Return the (x, y) coordinate for the center point of the cell that contains the specified text.  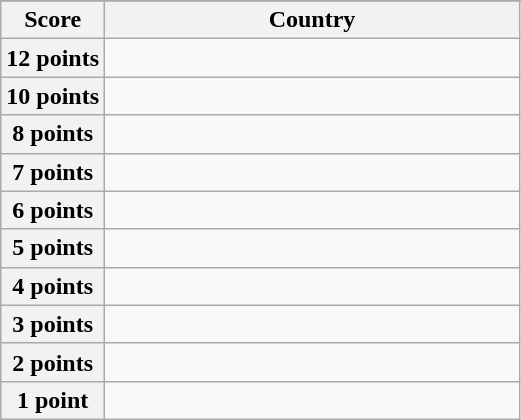
10 points (53, 96)
2 points (53, 362)
3 points (53, 324)
6 points (53, 210)
Score (53, 20)
8 points (53, 134)
12 points (53, 58)
Country (312, 20)
1 point (53, 400)
5 points (53, 248)
7 points (53, 172)
4 points (53, 286)
